Determine the (x, y) coordinate at the center of the cell enclosing the given text.  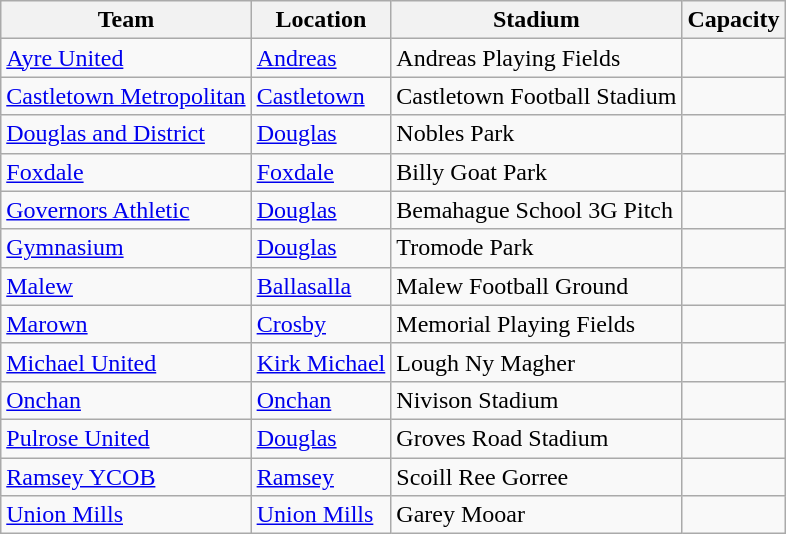
Ballasalla (321, 286)
Kirk Michael (321, 362)
Lough Ny Magher (536, 362)
Malew (126, 286)
Castletown (321, 96)
Marown (126, 324)
Team (126, 20)
Stadium (536, 20)
Memorial Playing Fields (536, 324)
Michael United (126, 362)
Andreas Playing Fields (536, 58)
Gymnasium (126, 248)
Ramsey (321, 477)
Ramsey YCOB (126, 477)
Castletown Football Stadium (536, 96)
Nivison Stadium (536, 400)
Castletown Metropolitan (126, 96)
Crosby (321, 324)
Ayre United (126, 58)
Pulrose United (126, 438)
Bemahague School 3G Pitch (536, 210)
Garey Mooar (536, 515)
Andreas (321, 58)
Malew Football Ground (536, 286)
Location (321, 20)
Scoill Ree Gorree (536, 477)
Douglas and District (126, 134)
Capacity (734, 20)
Tromode Park (536, 248)
Governors Athletic (126, 210)
Groves Road Stadium (536, 438)
Billy Goat Park (536, 172)
Nobles Park (536, 134)
